For the text-containing cell, return its midpoint in (X, Y) coordinate format. 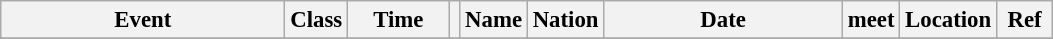
Date (724, 20)
Nation (565, 20)
Location (948, 20)
Class (316, 20)
meet (870, 20)
Name (494, 20)
Ref (1024, 20)
Event (143, 20)
Time (398, 20)
